Locate the cell with the specified text and output its [X, Y] center coordinate. 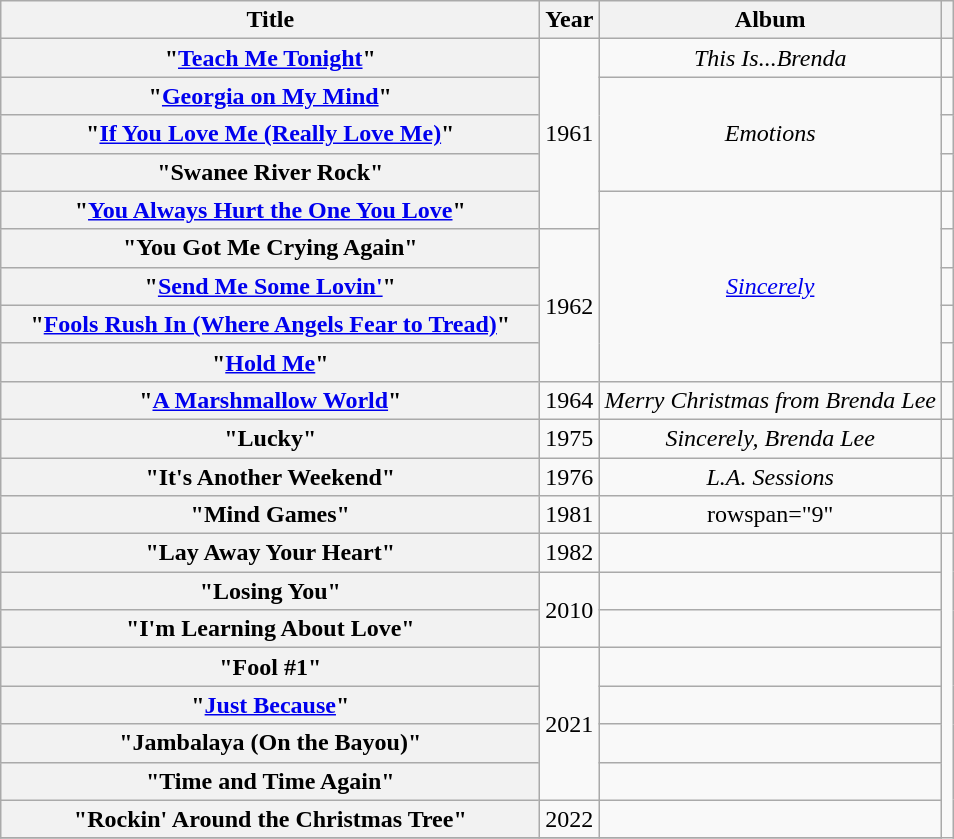
1961 [570, 134]
"Just Because" [270, 705]
"I'm Learning About Love" [270, 629]
"Hold Me" [270, 362]
"Teach Me Tonight" [270, 58]
"Lay Away Your Heart" [270, 553]
1976 [570, 477]
1964 [570, 400]
"Georgia on My Mind" [270, 96]
1982 [570, 553]
"Fools Rush In (Where Angels Fear to Tread)" [270, 324]
"You Got Me Crying Again" [270, 248]
2010 [570, 610]
"A Marshmallow World" [270, 400]
"Losing You" [270, 591]
Album [770, 20]
Sincerely [770, 286]
Year [570, 20]
1975 [570, 438]
Emotions [770, 134]
"Send Me Some Lovin'" [270, 286]
2021 [570, 724]
L.A. Sessions [770, 477]
"Rockin' Around the Christmas Tree" [270, 819]
"It's Another Weekend" [270, 477]
"Lucky" [270, 438]
rowspan="9" [770, 515]
"You Always Hurt the One You Love" [270, 210]
"Mind Games" [270, 515]
"Time and Time Again" [270, 781]
"Jambalaya (On the Bayou)" [270, 743]
"Swanee River Rock" [270, 172]
2022 [570, 819]
"Fool #1" [270, 667]
Merry Christmas from Brenda Lee [770, 400]
1981 [570, 515]
This Is...Brenda [770, 58]
"If You Love Me (Really Love Me)" [270, 134]
Sincerely, Brenda Lee [770, 438]
1962 [570, 305]
Title [270, 20]
